Capture the cell that displays the provided text and extract its (x, y) central coordinate. 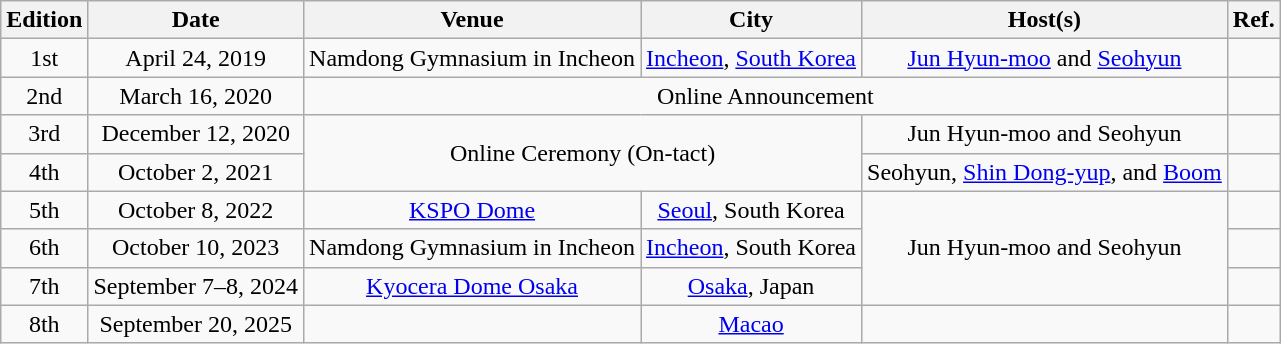
6th (44, 248)
Seoul, South Korea (752, 210)
September 20, 2025 (196, 324)
3rd (44, 134)
2nd (44, 96)
8th (44, 324)
Osaka, Japan (752, 286)
KSPO Dome (472, 210)
Online Ceremony (On-tact) (583, 153)
Seohyun, Shin Dong-yup, and Boom (1045, 172)
Edition (44, 20)
1st (44, 58)
Host(s) (1045, 20)
December 12, 2020 (196, 134)
October 2, 2021 (196, 172)
September 7–8, 2024 (196, 286)
Venue (472, 20)
7th (44, 286)
Online Announcement (766, 96)
March 16, 2020 (196, 96)
Macao (752, 324)
October 8, 2022 (196, 210)
October 10, 2023 (196, 248)
Ref. (1254, 20)
April 24, 2019 (196, 58)
Kyocera Dome Osaka (472, 286)
City (752, 20)
5th (44, 210)
4th (44, 172)
Date (196, 20)
